Scan for the cell matching the given text and deliver its (X, Y) coordinate at center. 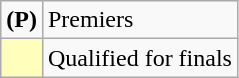
Qualified for finals (140, 58)
Premiers (140, 20)
(P) (22, 20)
